Pinpoint the cell where the given text exists, returning its [X, Y] midpoint coordinate. 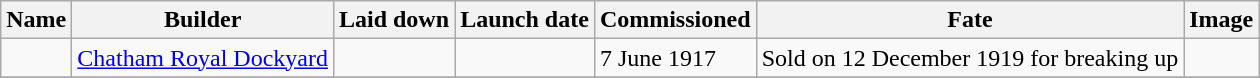
Name [36, 20]
Fate [970, 20]
Image [1222, 20]
7 June 1917 [675, 58]
Launch date [525, 20]
Commissioned [675, 20]
Laid down [394, 20]
Builder [203, 20]
Sold on 12 December 1919 for breaking up [970, 58]
Chatham Royal Dockyard [203, 58]
